Capture the cell that displays the provided text and extract its (X, Y) central coordinate. 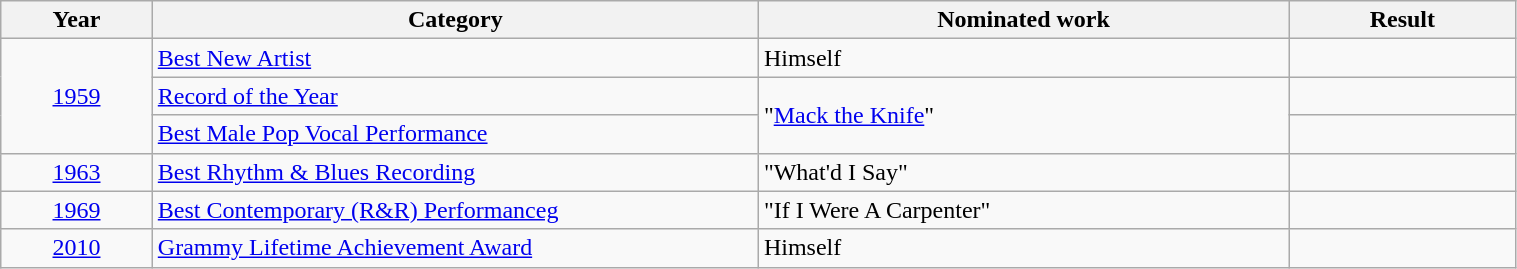
Result (1402, 20)
1969 (77, 210)
Grammy Lifetime Achievement Award (455, 248)
Record of the Year (455, 96)
Best New Artist (455, 58)
Category (455, 20)
Best Rhythm & Blues Recording (455, 172)
Nominated work (1023, 20)
1963 (77, 172)
"What'd I Say" (1023, 172)
"If I Were A Carpenter" (1023, 210)
Year (77, 20)
Best Male Pop Vocal Performance (455, 134)
"Mack the Knife" (1023, 115)
1959 (77, 96)
2010 (77, 248)
Best Contemporary (R&R) Performanceg (455, 210)
